Provide the [x, y] coordinate of the cell's center where the given text is located.  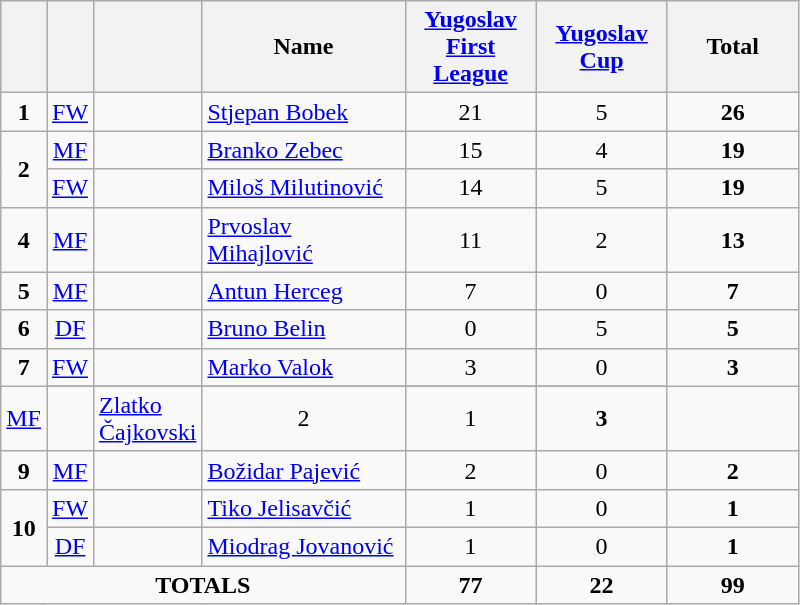
Yugoslav Cup [602, 47]
Antun Herceg [304, 291]
Božidar Pajević [304, 470]
Name [304, 47]
Stjepan Bobek [304, 112]
Miodrag Jovanović [304, 546]
9 [24, 470]
77 [470, 585]
6 [24, 329]
11 [470, 240]
21 [470, 112]
Bruno Belin [304, 329]
14 [470, 188]
13 [732, 240]
15 [470, 150]
99 [732, 585]
22 [602, 585]
Branko Zebec [304, 150]
Miloš Milutinović [304, 188]
Zlatko Čajkovski [148, 418]
Marko Valok [304, 367]
Prvoslav Mihajlović [304, 240]
Total [732, 47]
10 [24, 527]
26 [732, 112]
Yugoslav First League [470, 47]
Tiko Jelisavčić [304, 508]
TOTALS [203, 585]
